Scan for the cell matching the given text and deliver its (x, y) coordinate at center. 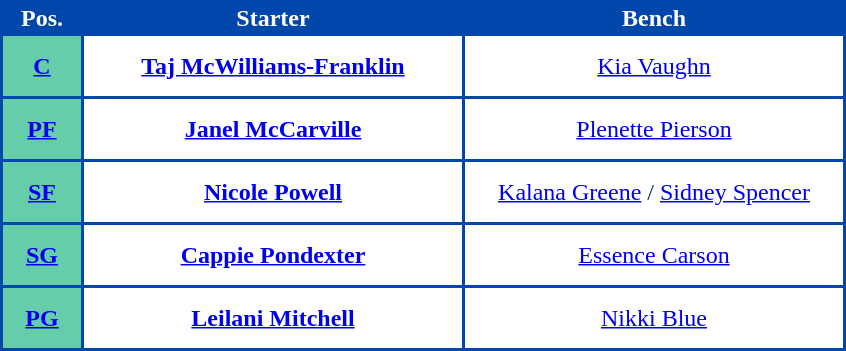
SG (42, 255)
Nicole Powell (273, 192)
C (42, 66)
Janel McCarville (273, 129)
Pos. (42, 18)
SF (42, 192)
Nikki Blue (654, 318)
PG (42, 318)
Essence Carson (654, 255)
Plenette Pierson (654, 129)
Kia Vaughn (654, 66)
Bench (654, 18)
Cappie Pondexter (273, 255)
Taj McWilliams-Franklin (273, 66)
Leilani Mitchell (273, 318)
Kalana Greene / Sidney Spencer (654, 192)
PF (42, 129)
Starter (273, 18)
